Extract the (X, Y) coordinate from the center of the cell holding the provided text.  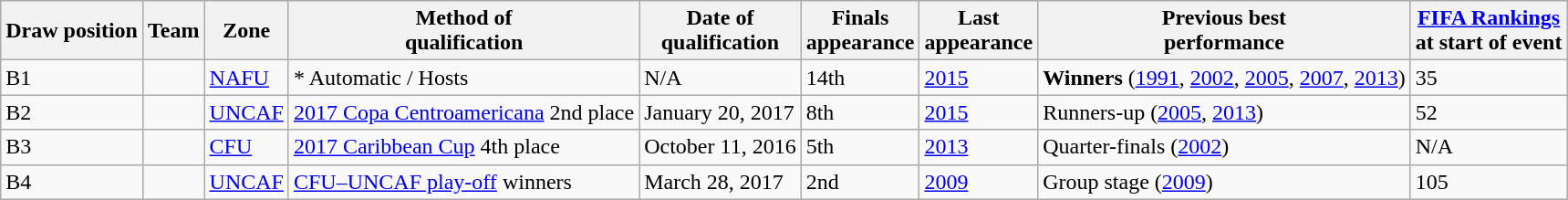
Date ofqualification (721, 31)
CFU (246, 147)
March 28, 2017 (721, 182)
8th (860, 112)
Group stage (2009) (1224, 182)
14th (860, 78)
* Automatic / Hosts (463, 78)
October 11, 2016 (721, 147)
Team (173, 31)
Draw position (72, 31)
105 (1489, 182)
Lastappearance (979, 31)
2nd (860, 182)
Previous bestperformance (1224, 31)
5th (860, 147)
CFU–UNCAF play-off winners (463, 182)
Method ofqualification (463, 31)
Runners-up (2005, 2013) (1224, 112)
Finalsappearance (860, 31)
Quarter-finals (2002) (1224, 147)
B4 (72, 182)
B1 (72, 78)
52 (1489, 112)
2013 (979, 147)
January 20, 2017 (721, 112)
2009 (979, 182)
Winners (1991, 2002, 2005, 2007, 2013) (1224, 78)
B3 (72, 147)
FIFA Rankingsat start of event (1489, 31)
35 (1489, 78)
2017 Copa Centroamericana 2nd place (463, 112)
B2 (72, 112)
Zone (246, 31)
NAFU (246, 78)
2017 Caribbean Cup 4th place (463, 147)
